For the text-containing cell, return its midpoint in [x, y] coordinate format. 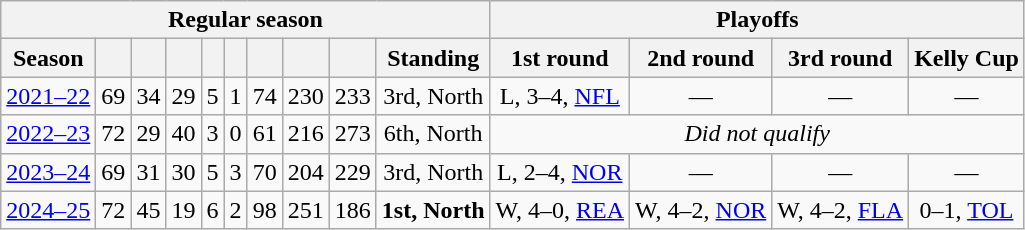
Standing [433, 58]
230 [306, 96]
W, 4–2, NOR [701, 210]
6th, North [433, 134]
L, 2–4, NOR [560, 172]
1st, North [433, 210]
2023–24 [48, 172]
30 [184, 172]
74 [264, 96]
3rd round [840, 58]
L, 3–4, NFL [560, 96]
251 [306, 210]
1st round [560, 58]
0–1, TOL [967, 210]
40 [184, 134]
98 [264, 210]
Kelly Cup [967, 58]
2nd round [701, 58]
2024–25 [48, 210]
273 [352, 134]
229 [352, 172]
W, 4–0, REA [560, 210]
34 [148, 96]
2 [236, 210]
204 [306, 172]
2021–22 [48, 96]
61 [264, 134]
186 [352, 210]
6 [212, 210]
Regular season [246, 20]
233 [352, 96]
45 [148, 210]
0 [236, 134]
Season [48, 58]
Playoffs [757, 20]
1 [236, 96]
70 [264, 172]
Did not qualify [757, 134]
W, 4–2, FLA [840, 210]
2022–23 [48, 134]
19 [184, 210]
31 [148, 172]
216 [306, 134]
